Output the [x, y] coordinate of the center of the cell containing the given text.  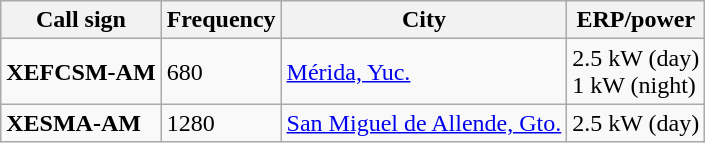
City [424, 20]
San Miguel de Allende, Gto. [424, 123]
XEFCSM-AM [81, 72]
Frequency [221, 20]
Call sign [81, 20]
680 [221, 72]
2.5 kW (day)1 kW (night) [636, 72]
XESMA-AM [81, 123]
1280 [221, 123]
2.5 kW (day) [636, 123]
Mérida, Yuc. [424, 72]
ERP/power [636, 20]
